Pinpoint the cell where the given text exists, returning its (x, y) midpoint coordinate. 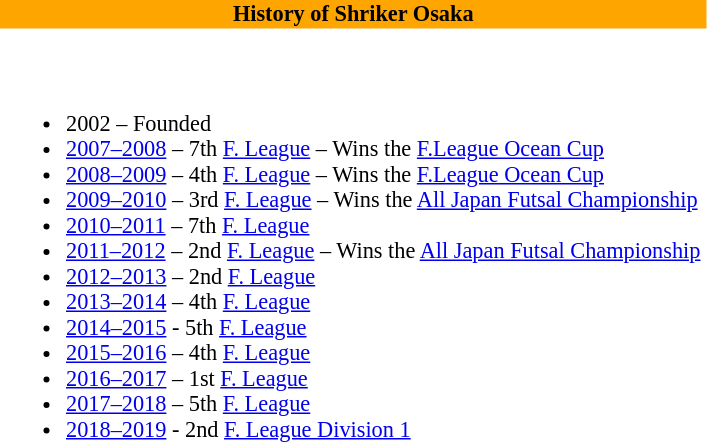
History of Shriker Osaka (353, 14)
